Identify which cell holds the provided text, then report its [x, y] central coordinate. 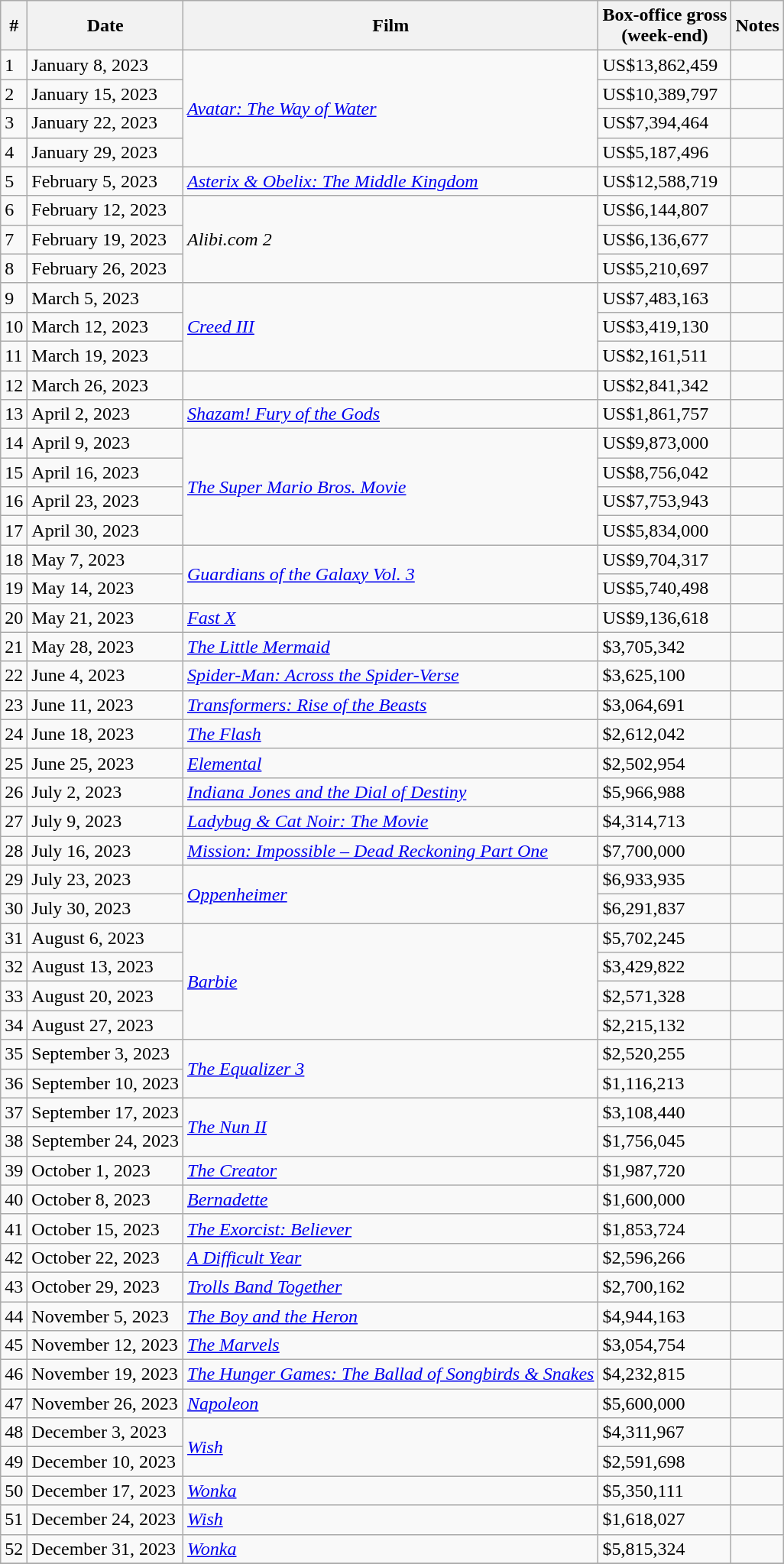
May 21, 2023 [105, 618]
$1,756,045 [665, 1141]
$7,700,000 [665, 851]
15 [14, 472]
Spider-Man: Across the Spider-Verse [391, 676]
24 [14, 734]
Oppenheimer [391, 894]
November 26, 2023 [105, 1403]
June 25, 2023 [105, 763]
17 [14, 531]
8 [14, 268]
August 20, 2023 [105, 996]
December 17, 2023 [105, 1491]
$1,987,720 [665, 1170]
April 30, 2023 [105, 531]
March 12, 2023 [105, 326]
7 [14, 239]
$5,702,245 [665, 938]
US$6,136,677 [665, 239]
US$7,753,943 [665, 501]
The Marvels [391, 1345]
February 19, 2023 [105, 239]
The Super Mario Bros. Movie [391, 487]
Alibi.com 2 [391, 239]
December 10, 2023 [105, 1462]
20 [14, 618]
47 [14, 1403]
$4,232,815 [665, 1374]
June 18, 2023 [105, 734]
Mission: Impossible – Dead Reckoning Part One [391, 851]
December 3, 2023 [105, 1433]
$5,815,324 [665, 1549]
US$5,187,496 [665, 152]
US$8,756,042 [665, 472]
36 [14, 1083]
Box-office gross(week-end) [665, 26]
22 [14, 676]
37 [14, 1112]
$3,429,822 [665, 967]
1 [14, 65]
$3,064,691 [665, 705]
$3,108,440 [665, 1112]
April 9, 2023 [105, 443]
16 [14, 501]
40 [14, 1199]
$2,596,266 [665, 1257]
$3,625,100 [665, 676]
Barbie [391, 982]
September 24, 2023 [105, 1141]
US$9,136,618 [665, 618]
September 10, 2023 [105, 1083]
3 [14, 123]
The Creator [391, 1170]
45 [14, 1345]
May 7, 2023 [105, 560]
2 [14, 94]
51 [14, 1520]
34 [14, 1025]
September 3, 2023 [105, 1054]
38 [14, 1141]
The Exorcist: Believer [391, 1228]
10 [14, 326]
18 [14, 560]
$4,311,967 [665, 1433]
$3,705,342 [665, 647]
US$1,861,757 [665, 414]
$2,520,255 [665, 1054]
July 16, 2023 [105, 851]
6 [14, 210]
US$3,419,130 [665, 326]
5 [14, 181]
19 [14, 589]
April 16, 2023 [105, 472]
$1,618,027 [665, 1520]
31 [14, 938]
Date [105, 26]
US$9,873,000 [665, 443]
33 [14, 996]
$2,612,042 [665, 734]
October 1, 2023 [105, 1170]
January 22, 2023 [105, 123]
$2,591,698 [665, 1462]
43 [14, 1287]
The Hunger Games: The Ballad of Songbirds & Snakes [391, 1374]
June 4, 2023 [105, 676]
May 28, 2023 [105, 647]
October 22, 2023 [105, 1257]
12 [14, 385]
Asterix & Obelix: The Middle Kingdom [391, 181]
November 12, 2023 [105, 1345]
July 23, 2023 [105, 880]
July 30, 2023 [105, 909]
$2,571,328 [665, 996]
December 31, 2023 [105, 1549]
$5,600,000 [665, 1403]
52 [14, 1549]
$4,944,163 [665, 1316]
14 [14, 443]
Trolls Band Together [391, 1287]
41 [14, 1228]
4 [14, 152]
US$5,740,498 [665, 589]
$1,600,000 [665, 1199]
March 26, 2023 [105, 385]
# [14, 26]
35 [14, 1054]
39 [14, 1170]
Elemental [391, 763]
$1,116,213 [665, 1083]
The Flash [391, 734]
Guardians of the Galaxy Vol. 3 [391, 574]
23 [14, 705]
The Nun II [391, 1127]
July 9, 2023 [105, 821]
$6,933,935 [665, 880]
July 2, 2023 [105, 792]
November 5, 2023 [105, 1316]
25 [14, 763]
Avatar: The Way of Water [391, 109]
$2,215,132 [665, 1025]
January 29, 2023 [105, 152]
A Difficult Year [391, 1257]
August 27, 2023 [105, 1025]
US$7,483,163 [665, 297]
January 15, 2023 [105, 94]
Shazam! Fury of the Gods [391, 414]
$5,966,988 [665, 792]
Indiana Jones and the Dial of Destiny [391, 792]
April 2, 2023 [105, 414]
28 [14, 851]
The Boy and the Heron [391, 1316]
March 5, 2023 [105, 297]
US$10,389,797 [665, 94]
The Equalizer 3 [391, 1069]
February 12, 2023 [105, 210]
42 [14, 1257]
March 19, 2023 [105, 355]
9 [14, 297]
32 [14, 967]
$4,314,713 [665, 821]
30 [14, 909]
Transformers: Rise of the Beasts [391, 705]
Film [391, 26]
$3,054,754 [665, 1345]
October 8, 2023 [105, 1199]
The Little Mermaid [391, 647]
US$9,704,317 [665, 560]
27 [14, 821]
April 23, 2023 [105, 501]
49 [14, 1462]
August 6, 2023 [105, 938]
US$5,210,697 [665, 268]
February 26, 2023 [105, 268]
$2,502,954 [665, 763]
Bernadette [391, 1199]
$1,853,724 [665, 1228]
$2,700,162 [665, 1287]
January 8, 2023 [105, 65]
Fast X [391, 618]
US$12,588,719 [665, 181]
December 24, 2023 [105, 1520]
US$5,834,000 [665, 531]
US$2,161,511 [665, 355]
29 [14, 880]
November 19, 2023 [105, 1374]
US$6,144,807 [665, 210]
US$2,841,342 [665, 385]
50 [14, 1491]
US$7,394,464 [665, 123]
46 [14, 1374]
US$13,862,459 [665, 65]
48 [14, 1433]
11 [14, 355]
21 [14, 647]
September 17, 2023 [105, 1112]
October 15, 2023 [105, 1228]
26 [14, 792]
February 5, 2023 [105, 181]
Ladybug & Cat Noir: The Movie [391, 821]
$5,350,111 [665, 1491]
Creed III [391, 326]
Notes [757, 26]
May 14, 2023 [105, 589]
June 11, 2023 [105, 705]
13 [14, 414]
October 29, 2023 [105, 1287]
August 13, 2023 [105, 967]
Napoleon [391, 1403]
$6,291,837 [665, 909]
44 [14, 1316]
